Provide the (X, Y) coordinate of the cell's center where the given text is located.  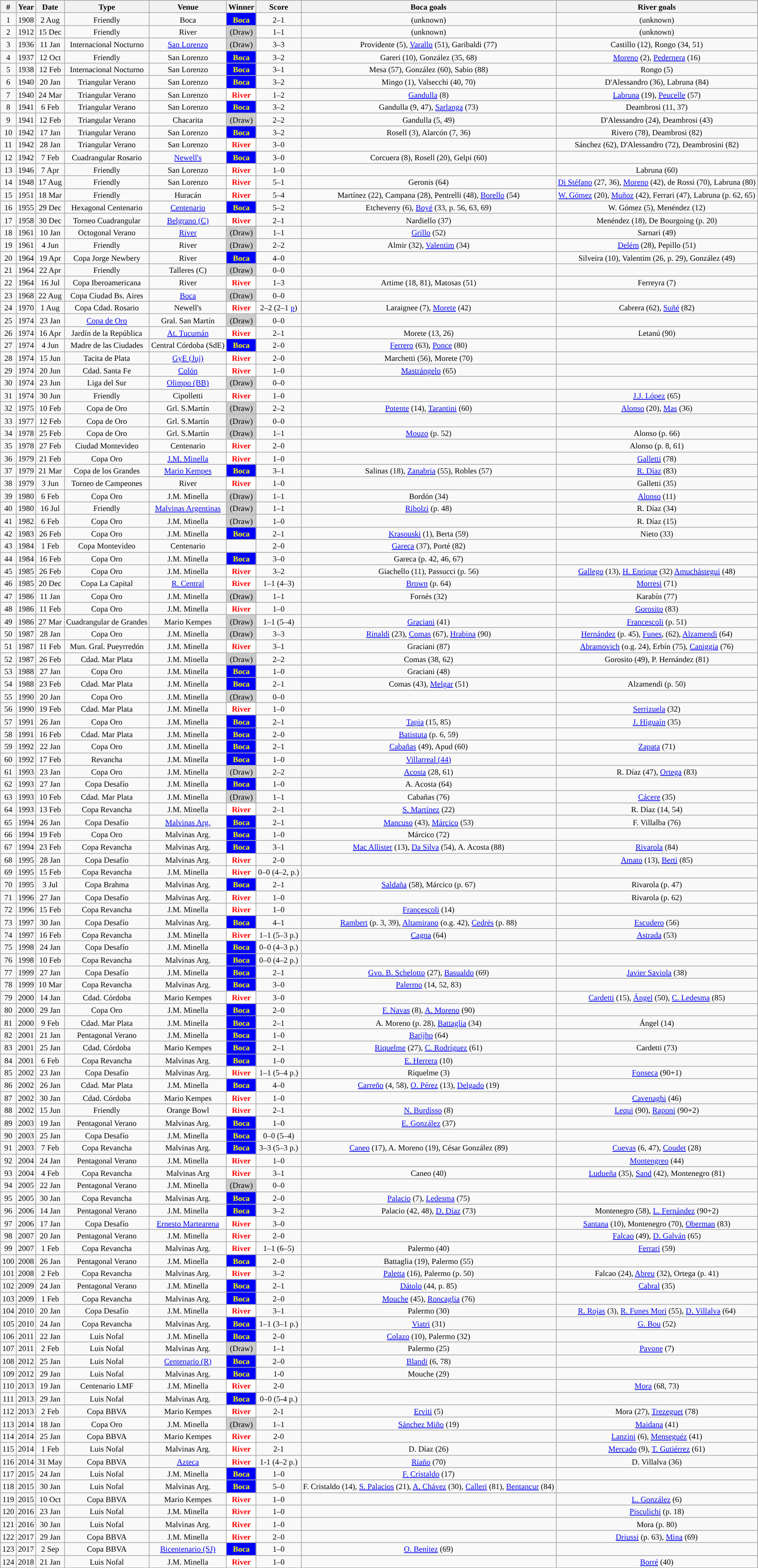
107 (9, 1348)
18 Jan (50, 1424)
26 (9, 332)
Mora (68, 73) (656, 1386)
113 (9, 1424)
Copa Brahma (107, 884)
1983 (26, 533)
Graciani (48) (429, 671)
Carreño (4, 58), O. Pérez (13), Delgado (19) (429, 1085)
Cdad. Santa Fe (107, 370)
0–0 (4–2, p.) (278, 872)
Tacita de Plata (107, 357)
4 (9, 57)
N. Burdisso (8) (429, 1110)
Bicentenario (SJ) (188, 1549)
88 (9, 1110)
79 (9, 997)
Cabral (35) (656, 1286)
77 (9, 972)
Mora (p. 80) (656, 1524)
97 (9, 1223)
Cabrera (62), Suñé (82) (656, 307)
3 (9, 44)
1970 (26, 307)
76 (9, 960)
O. Benítez (69) (429, 1549)
1946 (26, 170)
Palermo (14, 52, 83) (429, 985)
36 (9, 458)
Acosta (28, 61) (429, 772)
Palermo (25) (429, 1348)
58 (9, 734)
121 (9, 1524)
99 (9, 1248)
70 (9, 884)
74 (9, 934)
13 Feb (50, 809)
72 (9, 909)
Cabañas (49), Apud (60) (429, 746)
32 (9, 408)
Lanzini (6), Menseguéz (41) (656, 1436)
Cuevas (6, 47), Coudet (28) (656, 1147)
Marchetti (56), Morete (70) (429, 357)
39 (9, 496)
5–0 (278, 1486)
103 (9, 1298)
120 (9, 1511)
Mun. Gral. Pueyrredón (107, 646)
78 (9, 985)
114 (9, 1436)
91 (9, 1147)
93 (9, 1173)
51 (9, 646)
Pavone (7) (656, 1348)
73 (9, 922)
Mouzo (p. 52) (429, 433)
D'Alessandro (36), Labruna (84) (656, 82)
E. Herrera (10) (429, 1060)
Hexagonal Centenario (107, 207)
Mora (27), Trezeguet (78) (656, 1411)
104 (9, 1311)
R. Díaz (14, 54) (656, 809)
124 (9, 1561)
20 Dec (50, 584)
14 (9, 182)
Driussi (p. 63), Mina (69) (656, 1536)
110 (9, 1386)
102 (9, 1286)
Cipolletti (188, 395)
Letanú (90) (656, 332)
Salinas (18), Zanabria (55), Robles (57) (429, 471)
Rosell (3), Alarcón (7, 36) (429, 132)
67 (9, 847)
Gandulla (8) (429, 94)
Cácere (35) (656, 797)
Astrada (53) (656, 934)
35 (9, 446)
Mesa (57), González (60), Sabio (88) (429, 69)
A. Moreno (p. 28), Battaglia (34) (429, 1022)
25 Feb (50, 433)
Montenegro (58), L. Fernández (90+2) (656, 1211)
29 Dec (50, 207)
60 (9, 759)
95 (9, 1198)
Rivarola (p. 47) (656, 884)
Riquelme (3) (429, 1072)
W. Gómez (20), Muñoz (42), Ferrari (47), Labruna (p. 62, 65) (656, 195)
Liga del Sur (107, 383)
J.J. López (65) (656, 395)
Copa Cdad. Rosario (107, 307)
109 (9, 1374)
7 (9, 94)
4–1 (278, 922)
42 (9, 533)
Morete (13, 26) (429, 332)
1 (9, 19)
Silveira (10), Valentim (26, p. 29), González (49) (656, 257)
Galletti (78) (656, 458)
1 Aug (50, 307)
Riaño (70) (429, 1461)
116 (9, 1461)
40 (9, 508)
Morresi (71) (656, 584)
Nieto (33) (656, 533)
46 (9, 584)
15 Dec (50, 32)
Dátolo (44, p. 85) (429, 1286)
Palacio (7), Ledesma (75) (429, 1198)
Di Stéfano (27, 36), Moreno (42), de Rossi (70), Labruna (80) (656, 182)
R. Díaz (34) (656, 508)
Karabín (77) (656, 596)
1–1 (6–5) (278, 1248)
12 (9, 157)
Copa Ciudad Bs. Aires (107, 295)
Central Córdoba (SdE) (188, 345)
Alonso (11) (656, 496)
Copa Iberoamericana (107, 282)
19 Apr (50, 257)
Márcico (72) (429, 834)
106 (9, 1336)
1968 (26, 295)
52 (9, 659)
13 (9, 170)
20 (9, 257)
Gvo. B. Schelotto (27), Basualdo (69) (429, 972)
Alonso (20), Mas (36) (656, 408)
F. Villalba (76) (656, 822)
Gareca (p. 42, 46, 67) (429, 559)
5–2 (278, 207)
117 (9, 1474)
6 (9, 82)
7 Apr (50, 170)
Santana (10), Montenegro (70), Oberman (83) (656, 1223)
3–3 (5–3 p.) (278, 1147)
69 (9, 872)
Riquelme (27), C. Rodríguez (61) (429, 1047)
Lequi (90), Raponi (90+2) (656, 1110)
Labruna (60) (656, 170)
24 (9, 307)
Fornés (32) (429, 596)
1–1 (4–3) (278, 584)
Cavenaghi (46) (656, 1097)
Alzamendi (p. 50) (656, 684)
Fonseca (90+1) (656, 1072)
1936 (26, 44)
1938 (26, 69)
118 (9, 1486)
1937 (26, 57)
Revancha (107, 759)
A. Acosta (64) (429, 784)
Gallego (13), H. Enrique (32) Amuchástegui (48) (656, 571)
22 Aug (50, 295)
1–1 (5–4) (278, 621)
92 (9, 1160)
47 (9, 596)
Providente (5), Varallo (51), Garibaldi (77) (429, 44)
2 Sep (50, 1549)
56 (9, 709)
Grillo (52) (429, 232)
12 Oct (50, 57)
Escudero (56) (656, 922)
23 (9, 295)
Artime (18, 81), Matosas (51) (429, 282)
Mac Allister (13), Da Silva (54), A. Acosta (88) (429, 847)
122 (9, 1536)
Graciani (87) (429, 646)
4 Feb (50, 1173)
1908 (26, 19)
100 (9, 1261)
Paletta (16), Palermo (p. 50) (429, 1273)
98 (9, 1236)
5 (9, 69)
8 (9, 107)
Martínez (22), Campana (28), Pentrelli (48), Borello (54) (429, 195)
1–1 (5–3 p.) (278, 934)
Year (26, 7)
37 (9, 471)
1-0 (278, 1374)
Giachello (11), Passucci (p. 56) (429, 571)
Delém (28), Pepillo (51) (656, 245)
27 Feb (50, 446)
Bordón (34) (429, 496)
Mouche (45), Roncaglia (76) (429, 1298)
Krasouski (1), Berta (59) (429, 533)
Zapata (71) (656, 746)
Rongo (5) (656, 69)
Gral. San Martín (188, 320)
66 (9, 834)
2018 (26, 1561)
S. Martínez (22) (429, 809)
Ferrari (59) (656, 1248)
80 (9, 1010)
Graciani (41) (429, 621)
3 Jun (50, 483)
5–4 (278, 195)
Maidana (41) (656, 1424)
Rivarola (p. 62) (656, 897)
17 Aug (50, 182)
2 (9, 32)
83 (9, 1047)
Cardetti (73) (656, 1047)
# (9, 7)
101 (9, 1273)
Rinaldi (23), Comas (67), Hrabina (90) (429, 634)
F. Navas (8), A. Moreno (90) (429, 1010)
10 Mar (50, 985)
33 (9, 421)
Villarreal (44) (429, 759)
38 (9, 483)
Alonso (p. 66) (656, 433)
Copa Montevideo (107, 546)
1–1 (5–4 p.) (278, 1072)
Olimpo (BB) (188, 383)
Score (278, 7)
Gareri (10), González (35, 68) (429, 57)
Talleres (C) (188, 270)
9 Feb (50, 1022)
90 (9, 1135)
Erviti (5) (429, 1411)
11 (9, 144)
W. Gómez (5), Menéndez (12) (656, 207)
Caneo (40) (429, 1173)
Menéndez (18), De Bourgoing (p. 20) (656, 220)
45 (9, 571)
115 (9, 1449)
0–0 (5–4) (278, 1135)
57 (9, 721)
27 Mar (50, 621)
25 (9, 320)
1948 (26, 182)
Cardetti (15), Ángel (50), C. Ledesma (85) (656, 997)
F. Cristaldo (17) (429, 1474)
43 (9, 546)
Palacio (42, 48), D. Díaz (73) (429, 1211)
Type (107, 7)
Montengreo (44) (656, 1160)
10 Oct (50, 1499)
Ludueña (35), Sand (42), Montenegro (81) (656, 1173)
30 (9, 383)
Rambert (p. 3, 39), Altamirano (o.g. 42), Cedrés (p. 88) (429, 922)
Copa Jorge Newbery (107, 257)
64 (9, 809)
Mouche (29) (429, 1374)
Moreno (2), Pedernera (16) (656, 57)
0–0 (4–3 p.) (278, 947)
Borré (40) (656, 1561)
2 Aug (50, 19)
27 (9, 345)
Huracán (188, 195)
Colón (188, 370)
1982 (26, 521)
24 Mar (50, 94)
31 May (50, 1461)
Winner (241, 7)
Francescoli (14) (429, 909)
D'Alessandro (24), Deambrosi (43) (656, 119)
Falcao (49), D. Galván (65) (656, 1236)
G. Bou (52) (656, 1323)
31 (9, 395)
3 Jul (50, 884)
Hernández (p. 45), Funes, (62), Alzamendi (64) (656, 634)
Barijho (64) (429, 1035)
Cuadrangular Rosario (107, 157)
Torneo Cuadrangular (107, 220)
Sarnari (49) (656, 232)
Battaglia (19), Palermo (55) (429, 1261)
54 (9, 684)
1912 (26, 32)
87 (9, 1097)
29 (9, 370)
1958 (26, 220)
J. Higuaín (35) (656, 721)
Date (50, 7)
Comas (38, 62) (429, 659)
Centenario LMF (107, 1386)
Alonso (p. 8, 61) (656, 446)
112 (9, 1411)
Malvinas Arg (188, 1173)
Belgrano (C) (188, 220)
75 (9, 947)
34 (9, 433)
Gandulla (9, 47), Sarlanga (73) (429, 107)
16 (9, 207)
Sánchez Miño (19) (429, 1424)
48 (9, 609)
123 (9, 1549)
Gorosito (83) (656, 609)
Pisculichi (p. 18) (656, 1511)
E. González (37) (429, 1122)
108 (9, 1361)
Brown (p. 64) (429, 584)
85 (9, 1072)
Viatri (31) (429, 1323)
Labruna (19), Peucelle (57) (656, 94)
At. Tucumán (188, 332)
10 Jan (50, 232)
Ferreyra (7) (656, 282)
16 Apr (50, 332)
R. Central (188, 584)
Galletti (35) (656, 483)
Potente (14), Tarantini (60) (429, 408)
1–3 (278, 282)
84 (9, 1060)
Sánchez (62), D'Alessandro (72), Deambrosini (82) (656, 144)
Rivero (78), Deambrosi (82) (656, 132)
Nardiello (37) (429, 220)
Malvinas Argentinas (188, 508)
Cagna (64) (429, 934)
94 (9, 1186)
Comas (43), Melgar (51) (429, 684)
Saldaña (58), Márcico (p. 67) (429, 884)
15 (9, 195)
Ángel (14) (656, 1022)
Rivarola (84) (656, 847)
Copa La Capital (107, 584)
1-1 (4–2 p.) (278, 1461)
1977 (26, 421)
Chacarita (188, 119)
18 (9, 232)
0–0 (4–2 p.) (278, 960)
82 (9, 1035)
22 Apr (50, 270)
71 (9, 897)
Torneo de Campeones (107, 483)
Corcuera (8), Rosell (20), Gelpi (60) (429, 157)
R. Díaz (83) (656, 471)
1951 (26, 195)
Orange Bowl (188, 1110)
Centenario (R) (188, 1361)
63 (9, 797)
Ribolzi (p. 48) (429, 508)
23 Jun (50, 383)
Colazo (10), Palermo (32) (429, 1336)
5–1 (278, 182)
21 Mar (50, 471)
59 (9, 746)
Abramovich (o.g. 24), Erbín (75), Caniggia (76) (656, 646)
44 (9, 559)
Cabañas (76) (429, 797)
Octogonal Verano (107, 232)
20 Jun (50, 370)
Mastrángelo (65) (429, 370)
10 (9, 132)
62 (9, 784)
1–1 (3–1 p.) (278, 1323)
Batistuta (p. 6, 59) (429, 734)
Laraignee (7), Morete (42) (429, 307)
Tapia (15, 85) (429, 721)
Gandulla (5, 49) (429, 119)
Blandi (6, 78) (429, 1361)
GyE (Juj) (188, 357)
17 Feb (50, 759)
21 Feb (50, 458)
Amato (13), Berti (85) (656, 859)
30 Jun (50, 395)
19 (9, 245)
1–2 (278, 94)
9 (9, 119)
D. Villalva (36) (656, 1461)
2–2 (2–1 p) (278, 307)
R. Díaz (15) (656, 521)
28 (9, 357)
96 (9, 1211)
41 (9, 521)
1975 (26, 408)
81 (9, 1022)
Jardín de la República (107, 332)
Venue (188, 7)
61 (9, 772)
Palermo (30) (429, 1311)
Francescoli (p. 51) (656, 621)
Gareca (37), Porté (82) (429, 546)
Madre de las Ciudades (107, 345)
Mercado (9), T. Gutiérrez (61) (656, 1449)
Ciudad Montevideo (107, 446)
Castillo (12), Rongo (34, 51) (656, 44)
30 Dec (50, 220)
Mancuso (43), Márcico (53) (429, 822)
R. Díaz (47), Ortega (83) (656, 772)
119 (9, 1499)
Azteca (188, 1461)
Gorosito (49), P. Hernández (81) (656, 659)
R. Rojas (3), R. Funes Mori (55), D. Villalva (64) (656, 1311)
1955 (26, 207)
17 (9, 220)
Javier Saviola (38) (656, 972)
Etcheverry (6), Boyé (33, p. 56, 63, 69) (429, 207)
L. González (6) (656, 1499)
D. Díaz (26) (429, 1449)
Ernesto Martearena (188, 1223)
86 (9, 1085)
F. Cristaldo (14), S. Palacios (21), A. Chávez (30), Calleri (81), Bentancur (84) (429, 1486)
53 (9, 671)
Geronis (64) (429, 182)
River goals (656, 7)
0–0 (5-4 p.) (278, 1399)
Almir (32), Valentim (34) (429, 245)
18 Mar (50, 195)
Deambrosi (11, 37) (656, 107)
Palermo (40) (429, 1248)
22 (9, 282)
89 (9, 1122)
50 (9, 634)
65 (9, 822)
Cuadrangular de Grandes (107, 621)
Ferrero (63), Ponce (80) (429, 345)
68 (9, 859)
Boca goals (429, 7)
Serrizuela (32) (656, 709)
111 (9, 1399)
Mingo (1), Valsecchi (40, 70) (429, 82)
Copa de los Grandes (107, 471)
Falcao (24), Abreu (32), Ortega (p. 41) (656, 1273)
105 (9, 1323)
55 (9, 696)
21 (9, 270)
49 (9, 621)
Caneo (17), A. Moreno (19), César González (89) (429, 1147)
